For the text-containing cell, return its midpoint in [X, Y] coordinate format. 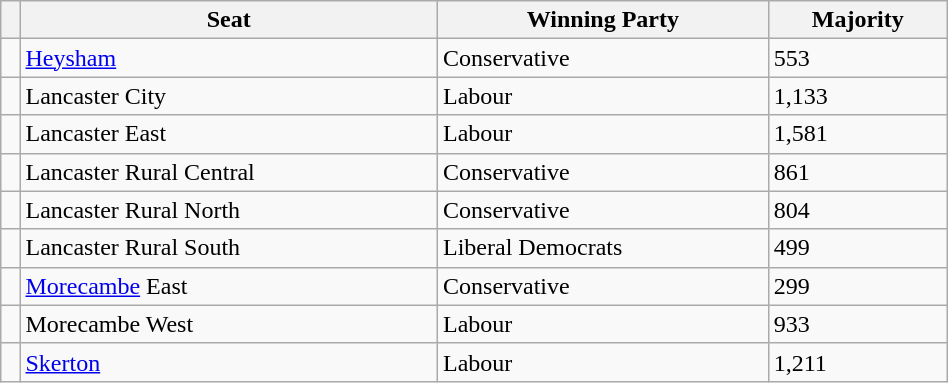
1,133 [858, 96]
553 [858, 58]
Morecambe East [229, 286]
804 [858, 210]
299 [858, 286]
Heysham [229, 58]
Majority [858, 20]
499 [858, 248]
Seat [229, 20]
1,211 [858, 362]
1,581 [858, 134]
861 [858, 172]
Winning Party [604, 20]
Lancaster East [229, 134]
Morecambe West [229, 324]
Lancaster Rural North [229, 210]
Lancaster City [229, 96]
Liberal Democrats [604, 248]
Lancaster Rural Central [229, 172]
Lancaster Rural South [229, 248]
933 [858, 324]
Skerton [229, 362]
